Return [x, y] of the center of cell containing provided text 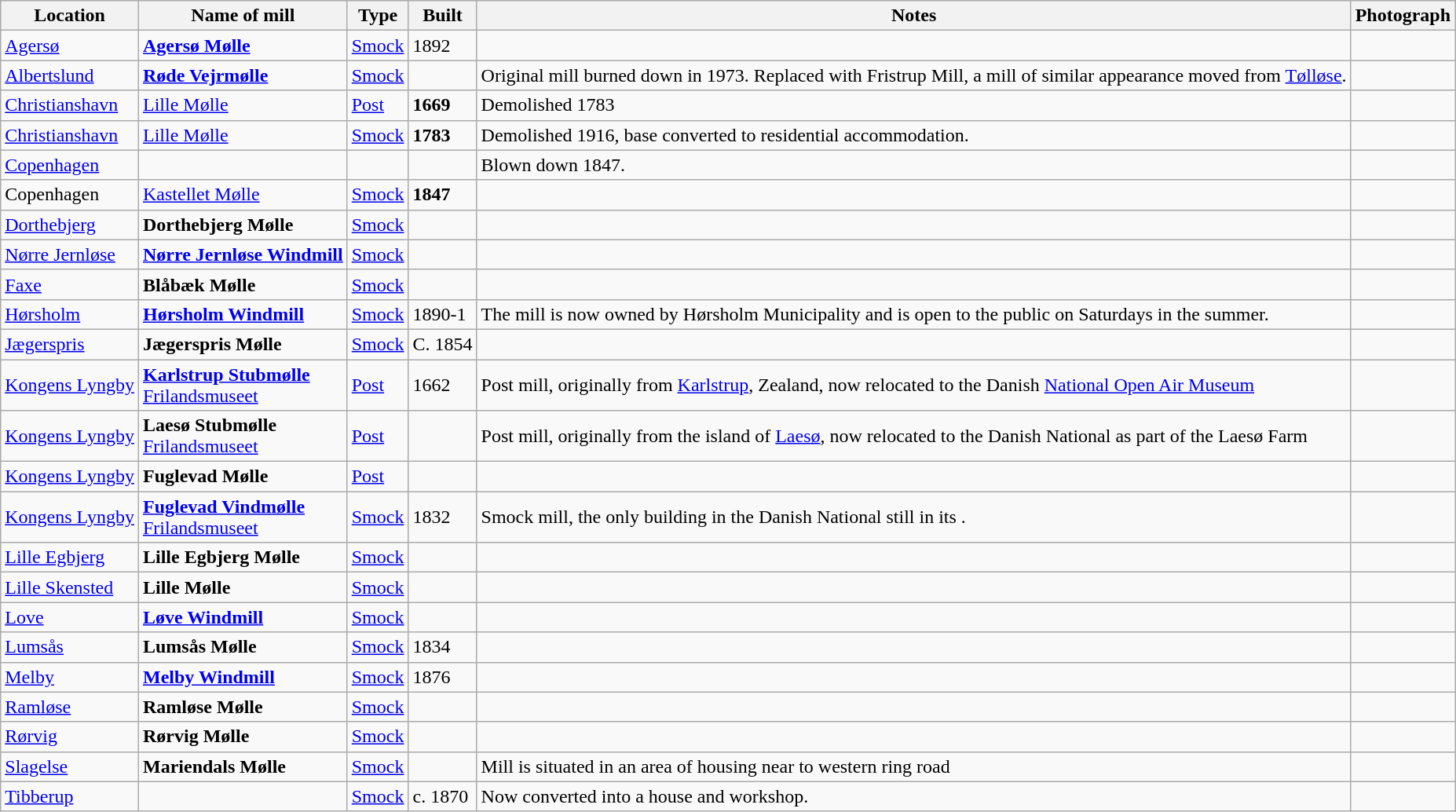
Now converted into a house and workshop. [914, 796]
Blown down 1847. [914, 165]
Faxe [70, 284]
Lumsås Mølle [243, 647]
Karlstrup StubmølleFrilandsmuseet [243, 385]
Hørsholm [70, 314]
Demolished 1783 [914, 105]
Type [378, 16]
Post mill, originally from Karlstrup, Zealand, now relocated to the Danish National Open Air Museum [914, 385]
The mill is now owned by Hørsholm Municipality and is open to the public on Saturdays in the summer. [914, 314]
Laesø StubmølleFrilandsmuseet [243, 437]
Post mill, originally from the island of Laesø, now relocated to the Danish National as part of the Laesø Farm [914, 437]
1662 [443, 385]
1669 [443, 105]
Location [70, 16]
1892 [443, 46]
Slagelse [70, 766]
Notes [914, 16]
Dorthebjerg [70, 225]
Ramløse [70, 707]
Mariendals Mølle [243, 766]
1832 [443, 517]
1890-1 [443, 314]
Photograph [1403, 16]
Built [443, 16]
1876 [443, 677]
Ramløse Mølle [243, 707]
Blåbæk Mølle [243, 284]
Fuglevad Mølle [243, 477]
1847 [443, 195]
1783 [443, 135]
Kastellet Mølle [243, 195]
c. 1870 [443, 796]
Agersø [70, 46]
Lumsås [70, 647]
Demolished 1916, base converted to residential accommodation. [914, 135]
Rørvig [70, 737]
Tibberup [70, 796]
Nørre Jernløse Windmill [243, 254]
Dorthebjerg Mølle [243, 225]
Name of mill [243, 16]
Smock mill, the only building in the Danish National still in its . [914, 517]
Lille Egbjerg Mølle [243, 558]
Hørsholm Windmill [243, 314]
Agersø Mølle [243, 46]
Lille Skensted [70, 587]
Mill is situated in an area of housing near to western ring road [914, 766]
Løve Windmill [243, 617]
Jægerspris Mølle [243, 344]
Melby [70, 677]
Love [70, 617]
1834 [443, 647]
Rørvig Mølle [243, 737]
Nørre Jernløse [70, 254]
C. 1854 [443, 344]
Lille Egbjerg [70, 558]
Albertslund [70, 75]
Original mill burned down in 1973. Replaced with Fristrup Mill, a mill of similar appearance moved from Tølløse. [914, 75]
Røde Vejrmølle [243, 75]
Jægerspris [70, 344]
Fuglevad VindmølleFrilandsmuseet [243, 517]
Melby Windmill [243, 677]
